Extract the (X, Y) coordinate from the center of the cell holding the provided text.  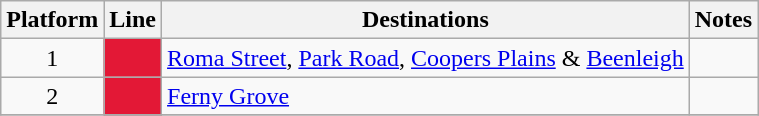
1 (52, 58)
Notes (723, 20)
2 (52, 96)
Line (133, 20)
Destinations (426, 20)
Roma Street, Park Road, Coopers Plains & Beenleigh (426, 58)
Ferny Grove (426, 96)
Platform (52, 20)
